Provide the [X, Y] coordinate of the cell's center where the given text is located.  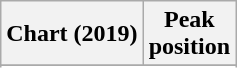
Peakposition [189, 34]
Chart (2019) [72, 34]
